Locate the cell with the specified text and output its (X, Y) center coordinate. 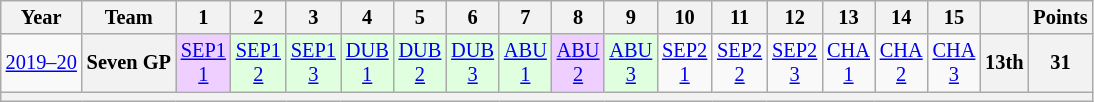
11 (740, 17)
DUB2 (420, 63)
Seven GP (129, 63)
10 (684, 17)
SEP21 (684, 63)
CHA2 (902, 63)
Year (42, 17)
6 (472, 17)
2 (258, 17)
Points (1060, 17)
12 (794, 17)
SEP13 (314, 63)
SEP11 (204, 63)
Team (129, 17)
7 (526, 17)
1 (204, 17)
SEP23 (794, 63)
ABU1 (526, 63)
CHA1 (848, 63)
13 (848, 17)
14 (902, 17)
ABU3 (630, 63)
SEP12 (258, 63)
8 (578, 17)
15 (954, 17)
SEP22 (740, 63)
9 (630, 17)
4 (368, 17)
DUB3 (472, 63)
3 (314, 17)
CHA3 (954, 63)
13th (1004, 63)
31 (1060, 63)
DUB1 (368, 63)
5 (420, 17)
ABU2 (578, 63)
2019–20 (42, 63)
